Determine the [X, Y] coordinate at the center of the cell enclosing the given text.  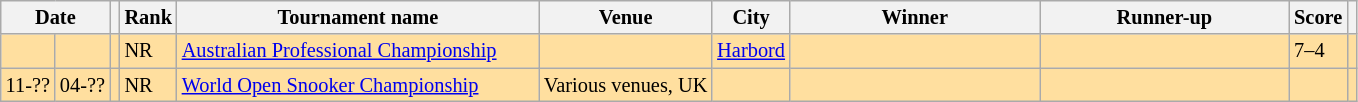
Winner [915, 17]
City [751, 17]
Score [1318, 17]
Rank [148, 17]
World Open Snooker Championship [358, 85]
Various venues, UK [626, 85]
11-?? [28, 85]
7–4 [1318, 51]
04-?? [82, 85]
Harbord [751, 51]
Tournament name [358, 17]
Venue [626, 17]
Date [56, 17]
Australian Professional Championship [358, 51]
Runner-up [1165, 17]
